Find where the given text appears and provide that cell's center as (x, y) coordinate. 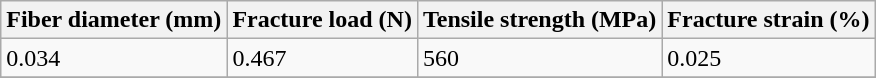
Fracture load (N) (322, 20)
Tensile strength (MPa) (539, 20)
Fiber diameter (mm) (114, 20)
560 (539, 58)
Fracture strain (%) (768, 20)
0.025 (768, 58)
0.467 (322, 58)
0.034 (114, 58)
